Capture the cell that displays the provided text and extract its (X, Y) central coordinate. 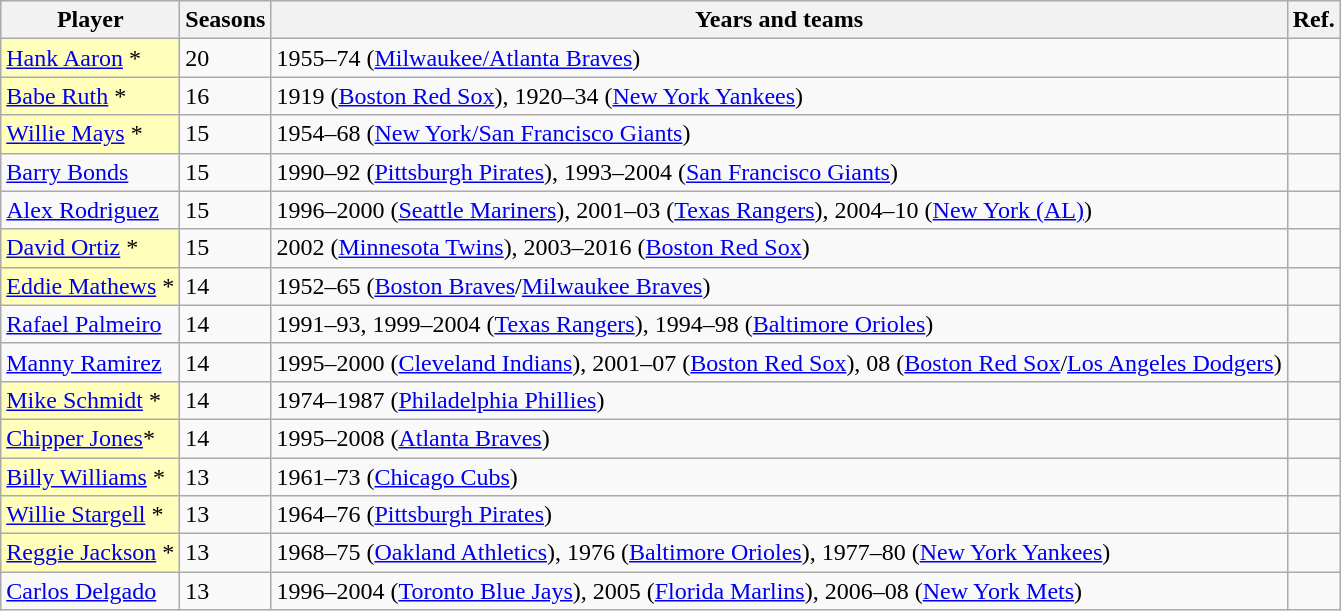
1991–93, 1999–2004 (Texas Rangers), 1994–98 (Baltimore Orioles) (779, 324)
1952–65 (Boston Braves/Milwaukee Braves) (779, 286)
Barry Bonds (90, 172)
Seasons (226, 20)
Chipper Jones* (90, 438)
Reggie Jackson * (90, 553)
20 (226, 58)
Years and teams (779, 20)
Willie Mays * (90, 134)
David Ortiz * (90, 248)
16 (226, 96)
1968–75 (Oakland Athletics), 1976 (Baltimore Orioles), 1977–80 (New York Yankees) (779, 553)
1974–1987 (Philadelphia Phillies) (779, 400)
1964–76 (Pittsburgh Pirates) (779, 515)
Player (90, 20)
Manny Ramirez (90, 362)
1954–68 (New York/San Francisco Giants) (779, 134)
Babe Ruth * (90, 96)
Mike Schmidt * (90, 400)
Hank Aaron * (90, 58)
1996–2000 (Seattle Mariners), 2001–03 (Texas Rangers), 2004–10 (New York (AL)) (779, 210)
1996–2004 (Toronto Blue Jays), 2005 (Florida Marlins), 2006–08 (New York Mets) (779, 591)
Carlos Delgado (90, 591)
1990–92 (Pittsburgh Pirates), 1993–2004 (San Francisco Giants) (779, 172)
1961–73 (Chicago Cubs) (779, 477)
Billy Williams * (90, 477)
1995–2008 (Atlanta Braves) (779, 438)
1919 (Boston Red Sox), 1920–34 (New York Yankees) (779, 96)
Ref. (1314, 20)
2002 (Minnesota Twins), 2003–2016 (Boston Red Sox) (779, 248)
Eddie Mathews * (90, 286)
1955–74 (Milwaukee/Atlanta Braves) (779, 58)
1995–2000 (Cleveland Indians), 2001–07 (Boston Red Sox), 08 (Boston Red Sox/Los Angeles Dodgers) (779, 362)
Rafael Palmeiro (90, 324)
Willie Stargell * (90, 515)
Alex Rodriguez (90, 210)
